Output the (X, Y) coordinate of the center of the cell containing the given text.  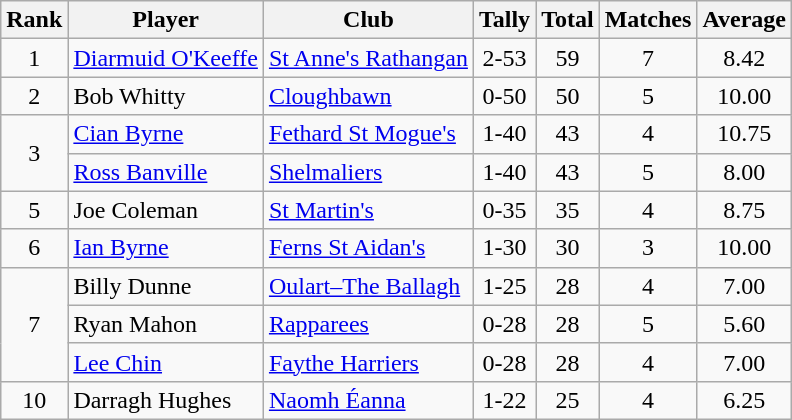
1-22 (504, 400)
0-50 (504, 96)
Ferns St Aidan's (368, 248)
Player (166, 20)
59 (568, 58)
Tally (504, 20)
Ross Banville (166, 172)
6 (34, 248)
Matches (648, 20)
5.60 (744, 324)
10.75 (744, 134)
Faythe Harriers (368, 362)
Cian Byrne (166, 134)
35 (568, 210)
30 (568, 248)
Cloughbawn (368, 96)
Oulart–The Ballagh (368, 286)
Darragh Hughes (166, 400)
Rank (34, 20)
Lee Chin (166, 362)
Bob Whitty (166, 96)
St Anne's Rathangan (368, 58)
0-35 (504, 210)
Billy Dunne (166, 286)
1 (34, 58)
Club (368, 20)
25 (568, 400)
8.00 (744, 172)
Total (568, 20)
8.75 (744, 210)
Diarmuid O'Keeffe (166, 58)
1-30 (504, 248)
50 (568, 96)
6.25 (744, 400)
Average (744, 20)
2-53 (504, 58)
10 (34, 400)
Rapparees (368, 324)
Ian Byrne (166, 248)
Fethard St Mogue's (368, 134)
Joe Coleman (166, 210)
Ryan Mahon (166, 324)
St Martin's (368, 210)
2 (34, 96)
Naomh Éanna (368, 400)
1-25 (504, 286)
8.42 (744, 58)
Shelmaliers (368, 172)
